Detect which cell encompasses the target text, then output its [X, Y] center coordinate. 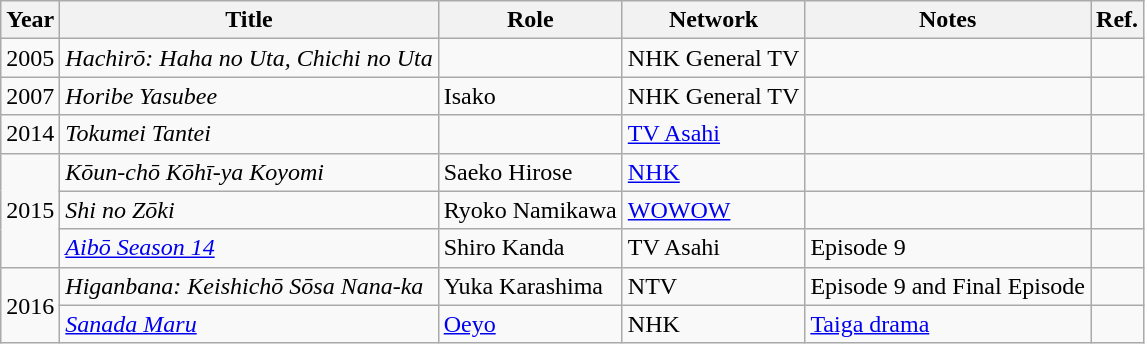
Taiga drama [948, 324]
Hachirō: Haha no Uta, Chichi no Uta [249, 58]
Aibō Season 14 [249, 248]
Shiro Kanda [530, 248]
Horibe Yasubee [249, 96]
WOWOW [714, 210]
Shi no Zōki [249, 210]
Tokumei Tantei [249, 134]
Higanbana: Keishichō Sōsa Nana-ka [249, 286]
Episode 9 [948, 248]
Saeko Hirose [530, 172]
Role [530, 20]
2015 [30, 210]
2016 [30, 305]
Ryoko Namikawa [530, 210]
2007 [30, 96]
2014 [30, 134]
2005 [30, 58]
Ref. [1118, 20]
Isako [530, 96]
Notes [948, 20]
Oeyo [530, 324]
Sanada Maru [249, 324]
Title [249, 20]
NTV [714, 286]
Yuka Karashima [530, 286]
Episode 9 and Final Episode [948, 286]
Kōun-chō Kōhī-ya Koyomi [249, 172]
Network [714, 20]
Year [30, 20]
